Find where the given text appears and provide that cell's center as (X, Y) coordinate. 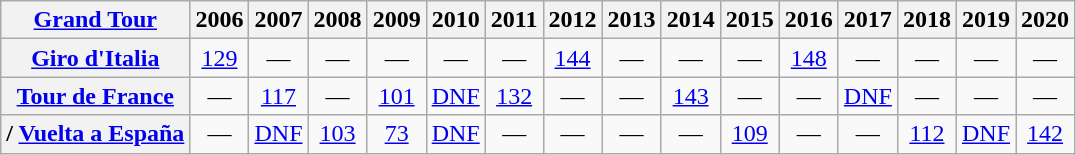
2009 (396, 20)
109 (750, 134)
73 (396, 134)
144 (572, 58)
2008 (338, 20)
2012 (572, 20)
143 (690, 96)
2013 (632, 20)
103 (338, 134)
2015 (750, 20)
2014 (690, 20)
2016 (808, 20)
101 (396, 96)
132 (514, 96)
2017 (868, 20)
Giro d'Italia (96, 58)
2007 (278, 20)
2020 (1046, 20)
2011 (514, 20)
2019 (986, 20)
Tour de France (96, 96)
2010 (456, 20)
117 (278, 96)
148 (808, 58)
Grand Tour (96, 20)
/ Vuelta a España (96, 134)
2018 (926, 20)
2006 (220, 20)
142 (1046, 134)
112 (926, 134)
129 (220, 58)
